Scan for the cell matching the given text and deliver its [x, y] coordinate at center. 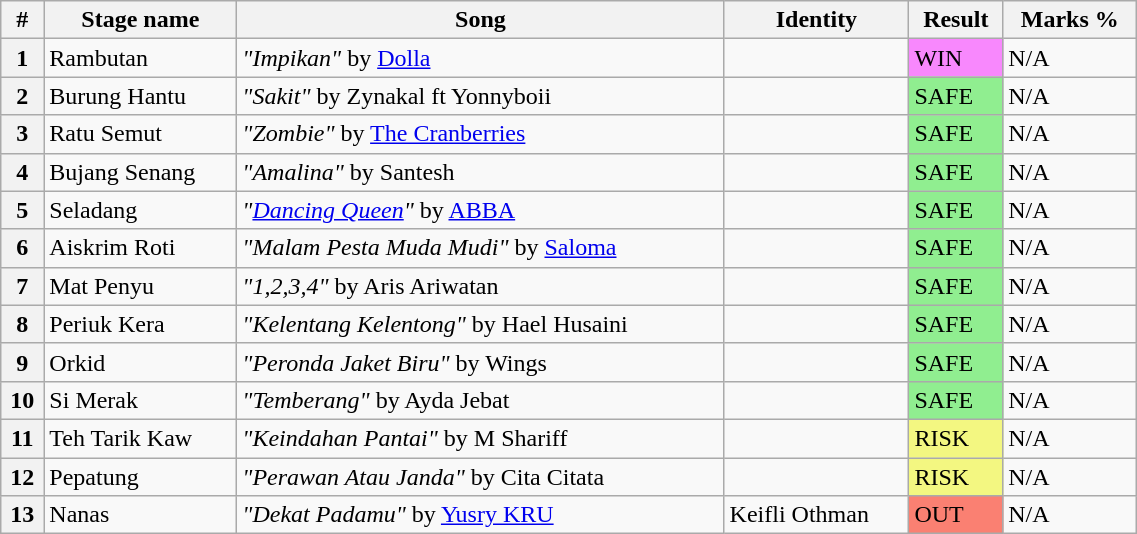
Bujang Senang [140, 172]
Nanas [140, 515]
Periuk Kera [140, 324]
Si Merak [140, 400]
Rambutan [140, 58]
Ratu Semut [140, 134]
3 [22, 134]
Teh Tarik Kaw [140, 438]
Keifli Othman [816, 515]
Aiskrim Roti [140, 248]
Pepatung [140, 477]
6 [22, 248]
"Dancing Queen" by ABBA [480, 210]
Song [480, 20]
"Sakit" by Zynakal ft Yonnyboii [480, 96]
4 [22, 172]
"Keindahan Pantai" by M Shariff [480, 438]
"Malam Pesta Muda Mudi" by Saloma [480, 248]
10 [22, 400]
2 [22, 96]
"Dekat Padamu" by Yusry KRU [480, 515]
7 [22, 286]
5 [22, 210]
"Perawan Atau Janda" by Cita Citata [480, 477]
# [22, 20]
1 [22, 58]
Marks % [1070, 20]
Result [956, 20]
Mat Penyu [140, 286]
12 [22, 477]
Orkid [140, 362]
8 [22, 324]
"Zombie" by The Cranberries [480, 134]
WIN [956, 58]
13 [22, 515]
"Temberang" by Ayda Jebat [480, 400]
"Impikan" by Dolla [480, 58]
Stage name [140, 20]
Seladang [140, 210]
9 [22, 362]
OUT [956, 515]
Burung Hantu [140, 96]
Identity [816, 20]
"Kelentang Kelentong" by Hael Husaini [480, 324]
11 [22, 438]
"Peronda Jaket Biru" by Wings [480, 362]
"Amalina" by Santesh [480, 172]
"1,2,3,4" by Aris Ariwatan [480, 286]
